Return the (x, y) coordinate for the center point of the cell that contains the specified text.  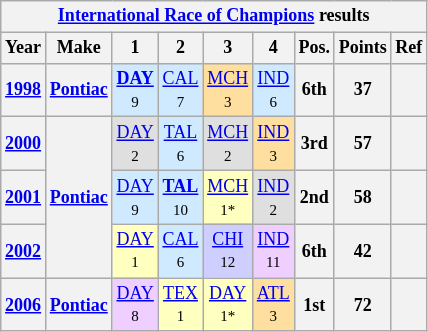
IND3 (273, 144)
IND6 (273, 90)
Pos. (314, 48)
CAL7 (180, 90)
2 (180, 48)
DAY2 (135, 144)
2nd (314, 197)
2002 (24, 251)
2006 (24, 305)
DAY1 (135, 251)
37 (362, 90)
1st (314, 305)
IND2 (273, 197)
57 (362, 144)
72 (362, 305)
4 (273, 48)
42 (362, 251)
Make (78, 48)
3rd (314, 144)
DAY1* (228, 305)
1998 (24, 90)
2000 (24, 144)
Points (362, 48)
MCH3 (228, 90)
3 (228, 48)
Year (24, 48)
CHI12 (228, 251)
IND11 (273, 251)
58 (362, 197)
2001 (24, 197)
TAL10 (180, 197)
ATL3 (273, 305)
1 (135, 48)
MCH1* (228, 197)
TEX1 (180, 305)
Ref (409, 48)
MCH2 (228, 144)
International Race of Champions results (214, 16)
CAL6 (180, 251)
DAY8 (135, 305)
TAL6 (180, 144)
